Return the (x, y) coordinate for the center point of the cell that contains the specified text.  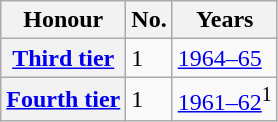
Fourth tier (64, 100)
No. (149, 20)
1961–621 (224, 100)
Honour (64, 20)
Third tier (64, 58)
1964–65 (224, 58)
Years (224, 20)
